For the text-containing cell, return its midpoint in [x, y] coordinate format. 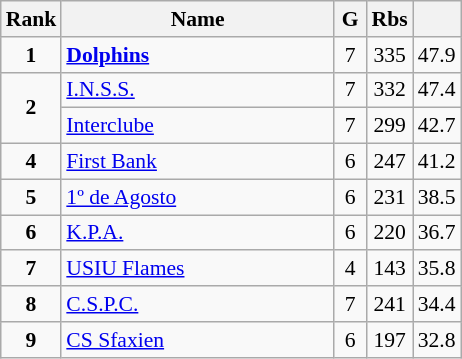
197 [390, 340]
42.7 [437, 126]
143 [390, 269]
9 [32, 340]
220 [390, 233]
G [350, 19]
32.8 [437, 340]
34.4 [437, 304]
USIU Flames [198, 269]
241 [390, 304]
35.8 [437, 269]
47.4 [437, 90]
Dolphins [198, 55]
Rank [32, 19]
Interclube [198, 126]
332 [390, 90]
C.S.P.C. [198, 304]
1 [32, 55]
5 [32, 197]
247 [390, 162]
Rbs [390, 19]
335 [390, 55]
231 [390, 197]
41.2 [437, 162]
299 [390, 126]
CS Sfaxien [198, 340]
1º de Agosto [198, 197]
36.7 [437, 233]
K.P.A. [198, 233]
38.5 [437, 197]
2 [32, 108]
Name [198, 19]
First Bank [198, 162]
8 [32, 304]
I.N.S.S. [198, 90]
47.9 [437, 55]
